Find where the given text appears and provide that cell's center as [X, Y] coordinate. 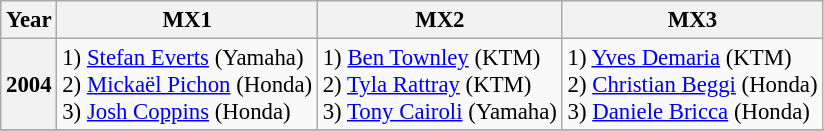
1) Ben Townley (KTM)2) Tyla Rattray (KTM)3) Tony Cairoli (Yamaha) [440, 85]
1) Yves Demaria (KTM)2) Christian Beggi (Honda)3) Daniele Bricca (Honda) [692, 85]
MX2 [440, 20]
2004 [29, 85]
Year [29, 20]
1) Stefan Everts (Yamaha)2) Mickaël Pichon (Honda)3) Josh Coppins (Honda) [188, 85]
MX1 [188, 20]
MX3 [692, 20]
